Pinpoint the cell where the given text exists, returning its [X, Y] midpoint coordinate. 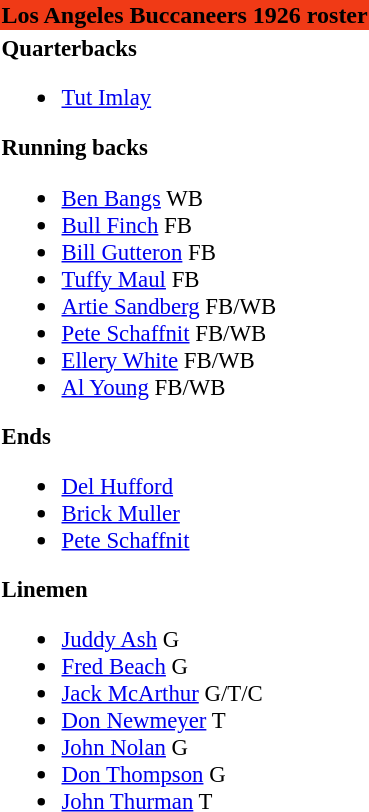
Los Angeles Buccaneers 1926 roster [184, 15]
